Return [x, y] of the center of cell containing provided text 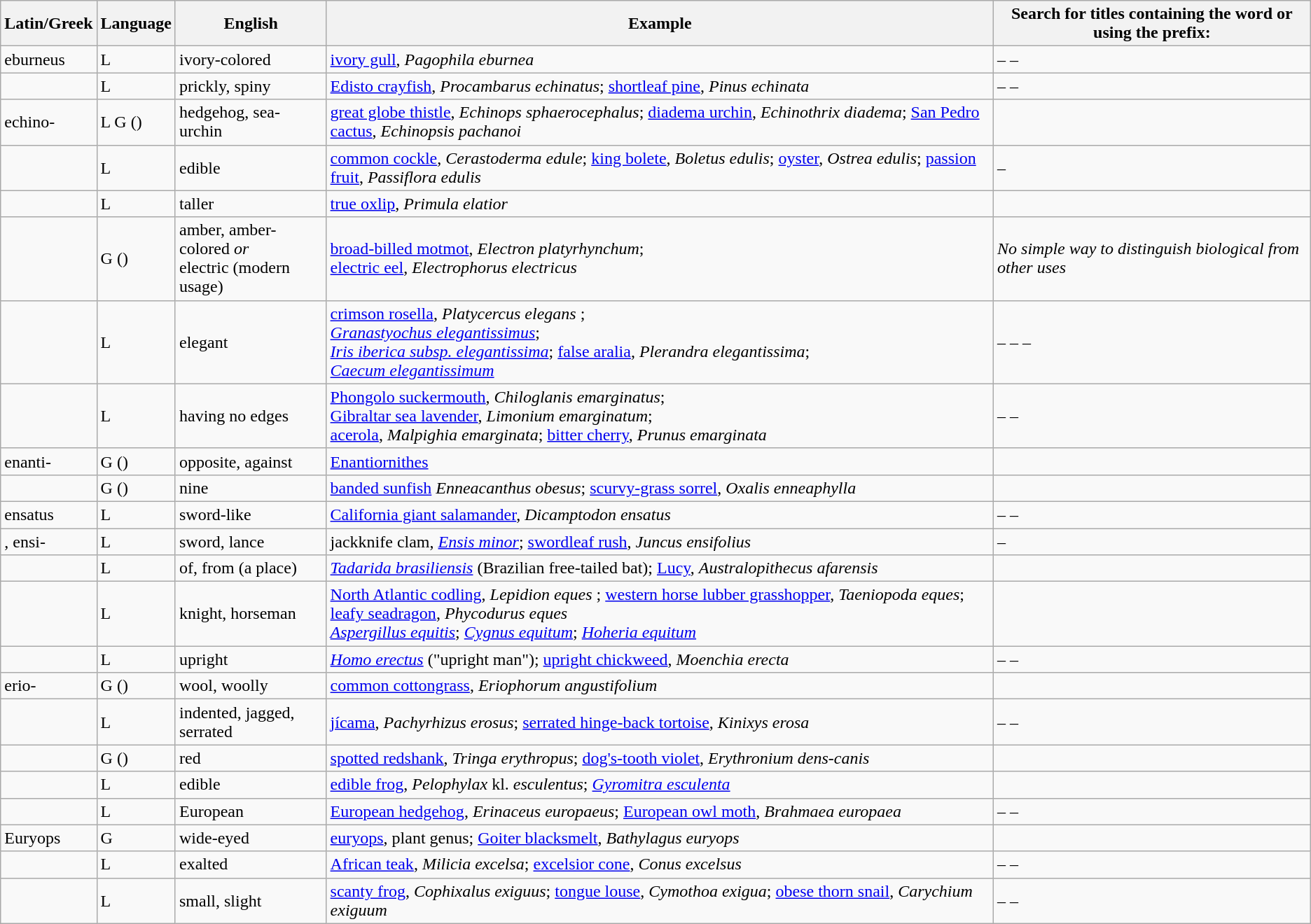
euryops, plant genus; Goiter blacksmelt, Bathylagus euryops [660, 838]
amber, amber-colored orelectric (modern usage) [251, 259]
indented, jagged, serrated [251, 722]
Enantiornithes [660, 461]
G [136, 838]
wide-eyed [251, 838]
common cottongrass, Eriophorum angustifolium [660, 686]
enanti- [49, 461]
red [251, 758]
common cockle, Cerastoderma edule; king bolete, Boletus edulis; oyster, Ostrea edulis; passion fruit, Passiflora edulis [660, 168]
exalted [251, 864]
English [251, 24]
Language [136, 24]
jackknife clam, Ensis minor; swordleaf rush, Juncus ensifolius [660, 541]
erio- [49, 686]
taller [251, 204]
scanty frog, Cophixalus exiguus; tongue louse, Cymothoa exigua; obese thorn snail, Carychium exiguum [660, 900]
opposite, against [251, 461]
upright [251, 659]
Latin/Greek [49, 24]
California giant salamander, Dicamptodon ensatus [660, 514]
Tadarida brasiliensis (Brazilian free-tailed bat); Lucy, Australopithecus afarensis [660, 568]
, ensi- [49, 541]
Example [660, 24]
European [251, 811]
sword, lance [251, 541]
hedgehog, sea-urchin [251, 122]
broad-billed motmot, Electron platyrhynchum; electric eel, Electrophorus electricus [660, 259]
– – – [1153, 342]
sword-like [251, 514]
wool, woolly [251, 686]
L G () [136, 122]
echino- [49, 122]
prickly, spiny [251, 86]
true oxlip, Primula elatior [660, 204]
of, from (a place) [251, 568]
African teak, Milicia excelsa; excelsior cone, Conus excelsus [660, 864]
small, slight [251, 900]
Homo erectus ("upright man"); upright chickweed, Moenchia erecta [660, 659]
banded sunfish Enneacanthus obesus; scurvy-grass sorrel, Oxalis enneaphylla [660, 488]
elegant [251, 342]
Edisto crayfish, Procambarus echinatus; shortleaf pine, Pinus echinata [660, 86]
spotted redshank, Tringa erythropus; dog's-tooth violet, Erythronium dens-canis [660, 758]
eburneus [49, 59]
European hedgehog, Erinaceus europaeus; European owl moth, Brahmaea europaea [660, 811]
No simple way to distinguish biological from other uses [1153, 259]
jícama, Pachyrhizus erosus; serrated hinge-back tortoise, Kinixys erosa [660, 722]
nine [251, 488]
ivory gull, Pagophila eburnea [660, 59]
great globe thistle, Echinops sphaerocephalus; diadema urchin, Echinothrix diadema; San Pedro cactus, Echinopsis pachanoi [660, 122]
edible frog, Pelophylax kl. esculentus; Gyromitra esculenta [660, 785]
Search for titles containing the word or using the prefix: [1153, 24]
Euryops [49, 838]
having no edges [251, 416]
ensatus [49, 514]
ivory-colored [251, 59]
knight, horseman [251, 614]
